Identify which cell holds the provided text, then report its (X, Y) central coordinate. 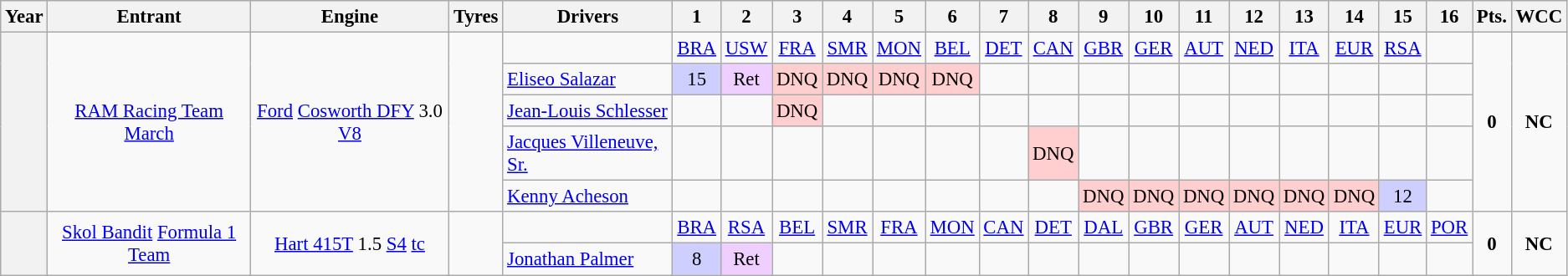
POR (1449, 228)
4 (848, 17)
Eliseo Salazar (587, 79)
2 (746, 17)
Hart 415T 1.5 S4 tc (350, 244)
Ford Cosworth DFY 3.0 V8 (350, 122)
13 (1304, 17)
6 (952, 17)
1 (696, 17)
Skol Bandit Formula 1 Team (149, 244)
Tyres (476, 17)
7 (1004, 17)
RAM Racing Team March (149, 122)
DAL (1104, 228)
Year (24, 17)
9 (1104, 17)
11 (1204, 17)
USW (746, 49)
5 (899, 17)
Jonathan Palmer (587, 259)
Jean-Louis Schlesser (587, 111)
14 (1354, 17)
10 (1154, 17)
WCC (1539, 17)
Kenny Acheson (587, 197)
Entrant (149, 17)
3 (797, 17)
Drivers (587, 17)
16 (1449, 17)
Jacques Villeneuve, Sr. (587, 154)
Pts. (1493, 17)
Engine (350, 17)
